From the cell containing the given text, extract its center point as (X, Y) coordinate. 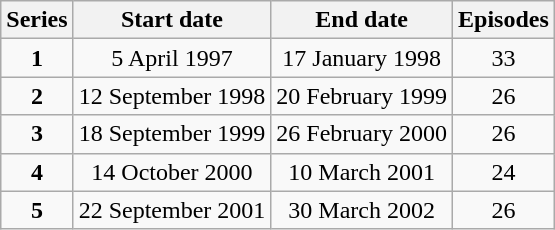
10 March 2001 (362, 172)
Start date (172, 20)
17 January 1998 (362, 58)
30 March 2002 (362, 210)
26 February 2000 (362, 134)
End date (362, 20)
4 (37, 172)
22 September 2001 (172, 210)
20 February 1999 (362, 96)
24 (504, 172)
2 (37, 96)
1 (37, 58)
12 September 1998 (172, 96)
33 (504, 58)
Series (37, 20)
14 October 2000 (172, 172)
3 (37, 134)
5 April 1997 (172, 58)
Episodes (504, 20)
18 September 1999 (172, 134)
5 (37, 210)
